Return (X, Y) of the center of cell containing provided text 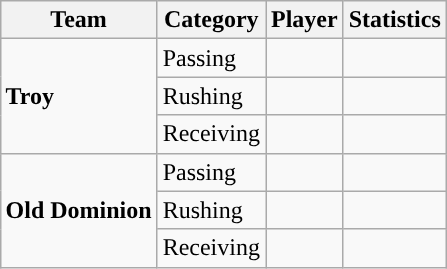
Player (305, 20)
Statistics (394, 20)
Category (211, 20)
Troy (78, 96)
Old Dominion (78, 210)
Team (78, 20)
